Provide the (X, Y) coordinate of the cell's center where the given text is located.  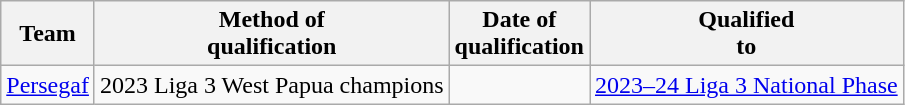
Qualified to (747, 34)
Persegaf (48, 85)
Team (48, 34)
Date of qualification (519, 34)
Method of qualification (272, 34)
2023–24 Liga 3 National Phase (747, 85)
2023 Liga 3 West Papua champions (272, 85)
